Output the (x, y) coordinate of the center of the cell containing the given text.  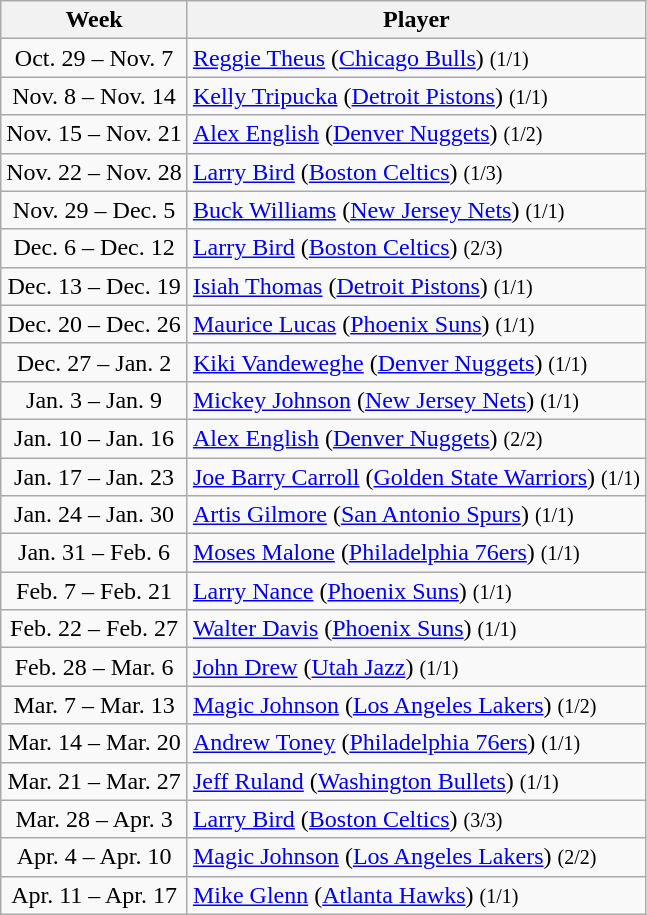
Jan. 24 – Jan. 30 (94, 515)
Jan. 3 – Jan. 9 (94, 400)
Moses Malone (Philadelphia 76ers) (1/1) (416, 553)
Larry Bird (Boston Celtics) (1/3) (416, 172)
Apr. 4 – Apr. 10 (94, 857)
Mar. 21 – Mar. 27 (94, 781)
Week (94, 20)
Isiah Thomas (Detroit Pistons) (1/1) (416, 286)
Nov. 22 – Nov. 28 (94, 172)
Mar. 14 – Mar. 20 (94, 743)
Nov. 29 – Dec. 5 (94, 210)
Nov. 15 – Nov. 21 (94, 134)
Oct. 29 – Nov. 7 (94, 58)
Alex English (Denver Nuggets) (2/2) (416, 438)
Mar. 28 – Apr. 3 (94, 819)
Mickey Johnson (New Jersey Nets) (1/1) (416, 400)
John Drew (Utah Jazz) (1/1) (416, 667)
Larry Bird (Boston Celtics) (3/3) (416, 819)
Artis Gilmore (San Antonio Spurs) (1/1) (416, 515)
Alex English (Denver Nuggets) (1/2) (416, 134)
Reggie Theus (Chicago Bulls) (1/1) (416, 58)
Kelly Tripucka (Detroit Pistons) (1/1) (416, 96)
Jan. 17 – Jan. 23 (94, 477)
Jeff Ruland (Washington Bullets) (1/1) (416, 781)
Buck Williams (New Jersey Nets) (1/1) (416, 210)
Walter Davis (Phoenix Suns) (1/1) (416, 629)
Larry Bird (Boston Celtics) (2/3) (416, 248)
Dec. 27 – Jan. 2 (94, 362)
Feb. 22 – Feb. 27 (94, 629)
Magic Johnson (Los Angeles Lakers) (2/2) (416, 857)
Mar. 7 – Mar. 13 (94, 705)
Player (416, 20)
Feb. 28 – Mar. 6 (94, 667)
Nov. 8 – Nov. 14 (94, 96)
Dec. 6 – Dec. 12 (94, 248)
Dec. 20 – Dec. 26 (94, 324)
Joe Barry Carroll (Golden State Warriors) (1/1) (416, 477)
Kiki Vandeweghe (Denver Nuggets) (1/1) (416, 362)
Jan. 31 – Feb. 6 (94, 553)
Magic Johnson (Los Angeles Lakers) (1/2) (416, 705)
Feb. 7 – Feb. 21 (94, 591)
Larry Nance (Phoenix Suns) (1/1) (416, 591)
Apr. 11 – Apr. 17 (94, 895)
Andrew Toney (Philadelphia 76ers) (1/1) (416, 743)
Jan. 10 – Jan. 16 (94, 438)
Dec. 13 – Dec. 19 (94, 286)
Maurice Lucas (Phoenix Suns) (1/1) (416, 324)
Mike Glenn (Atlanta Hawks) (1/1) (416, 895)
